From the cell containing the given text, extract its center point as [X, Y] coordinate. 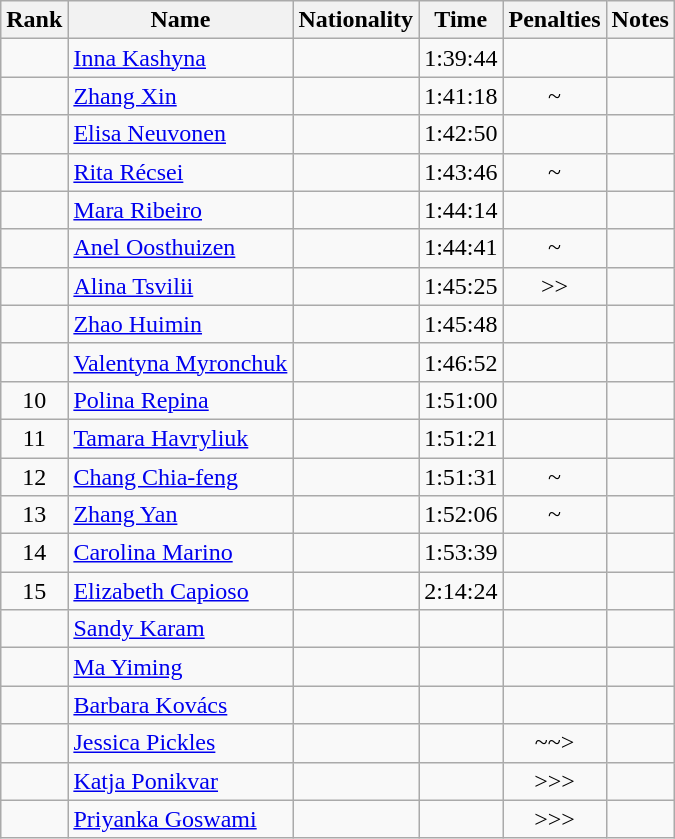
Barbara Kovács [180, 705]
13 [34, 515]
1:43:46 [461, 172]
Katja Ponikvar [180, 781]
15 [34, 591]
Zhang Xin [180, 96]
Carolina Marino [180, 553]
1:44:14 [461, 210]
10 [34, 400]
1:41:18 [461, 96]
2:14:24 [461, 591]
Penalties [554, 20]
Ma Yiming [180, 667]
Elizabeth Capioso [180, 591]
14 [34, 553]
1:46:52 [461, 362]
1:45:25 [461, 286]
Priyanka Goswami [180, 819]
Elisa Neuvonen [180, 134]
1:39:44 [461, 58]
1:42:50 [461, 134]
~~> [554, 743]
Alina Tsvilii [180, 286]
Valentyna Myronchuk [180, 362]
Jessica Pickles [180, 743]
Inna Kashyna [180, 58]
>> [554, 286]
1:51:31 [461, 477]
Nationality [356, 20]
Rita Récsei [180, 172]
1:45:48 [461, 324]
12 [34, 477]
Notes [640, 20]
1:52:06 [461, 515]
Name [180, 20]
1:51:00 [461, 400]
Mara Ribeiro [180, 210]
Zhao Huimin [180, 324]
Chang Chia-feng [180, 477]
Zhang Yan [180, 515]
Anel Oosthuizen [180, 248]
1:44:41 [461, 248]
Time [461, 20]
Polina Repina [180, 400]
1:51:21 [461, 438]
Rank [34, 20]
Sandy Karam [180, 629]
1:53:39 [461, 553]
Tamara Havryliuk [180, 438]
11 [34, 438]
